Locate the cell with the specified text and output its (x, y) center coordinate. 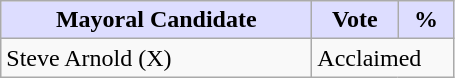
% (426, 20)
Vote (355, 20)
Acclaimed (383, 58)
Steve Arnold (X) (156, 58)
Mayoral Candidate (156, 20)
